Scan for the cell matching the given text and deliver its [x, y] coordinate at center. 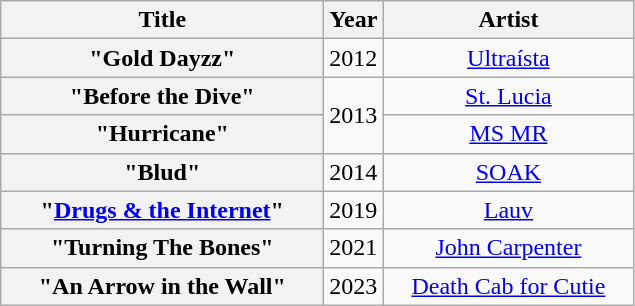
"An Arrow in the Wall" [162, 286]
"Gold Dayzz" [162, 58]
SOAK [508, 172]
"Before the Dive" [162, 96]
2019 [354, 210]
John Carpenter [508, 248]
Artist [508, 20]
"Drugs & the Internet" [162, 210]
Ultraísta [508, 58]
St. Lucia [508, 96]
Title [162, 20]
2013 [354, 115]
"Hurricane" [162, 134]
Lauv [508, 210]
2012 [354, 58]
Year [354, 20]
Death Cab for Cutie [508, 286]
MS MR [508, 134]
2023 [354, 286]
2021 [354, 248]
2014 [354, 172]
"Turning The Bones" [162, 248]
"Blud" [162, 172]
